Return the (x, y) coordinate for the center point of the cell that contains the specified text.  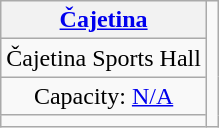
Čajetina Sports Hall (104, 58)
Capacity: N/A (104, 96)
Čajetina (104, 20)
